Pinpoint the cell where the given text exists, returning its (x, y) midpoint coordinate. 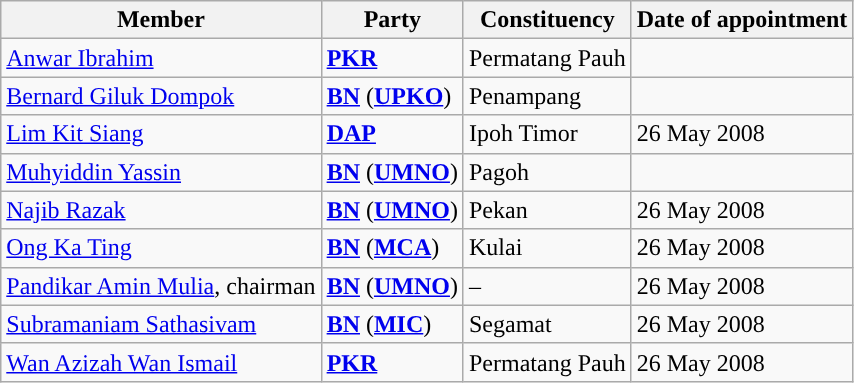
Pekan (547, 210)
Pandikar Amin Mulia, chairman (161, 286)
– (547, 286)
Ong Ka Ting (161, 248)
Member (161, 20)
Kulai (547, 248)
Muhyiddin Yassin (161, 172)
Constituency (547, 20)
BN (MCA) (392, 248)
Najib Razak (161, 210)
Date of appointment (742, 20)
DAP (392, 134)
Ipoh Timor (547, 134)
Bernard Giluk Dompok (161, 96)
Anwar Ibrahim (161, 58)
Penampang (547, 96)
Wan Azizah Wan Ismail (161, 362)
Segamat (547, 324)
Subramaniam Sathasivam (161, 324)
BN (MIC) (392, 324)
Lim Kit Siang (161, 134)
BN (UPKO) (392, 96)
Party (392, 20)
Pagoh (547, 172)
